Identify which cell holds the provided text, then report its (x, y) central coordinate. 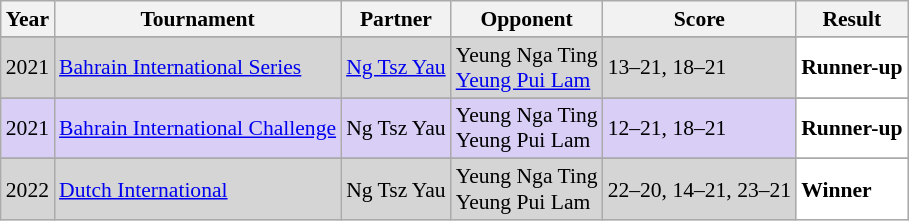
Result (852, 19)
Winner (852, 190)
22–20, 14–21, 23–21 (700, 190)
13–21, 18–21 (700, 68)
Dutch International (198, 190)
Bahrain International Series (198, 68)
Opponent (527, 19)
2022 (28, 190)
Bahrain International Challenge (198, 128)
Partner (396, 19)
Year (28, 19)
12–21, 18–21 (700, 128)
Score (700, 19)
Tournament (198, 19)
